Pinpoint the cell where the given text exists, returning its [X, Y] midpoint coordinate. 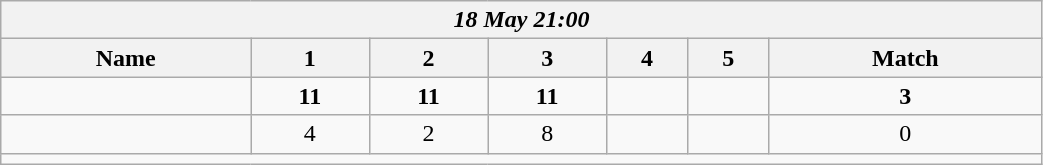
1 [310, 58]
Match [906, 58]
18 May 21:00 [522, 20]
8 [548, 134]
0 [906, 134]
5 [728, 58]
Name [126, 58]
